Provide the (x, y) coordinate of the cell's center where the given text is located.  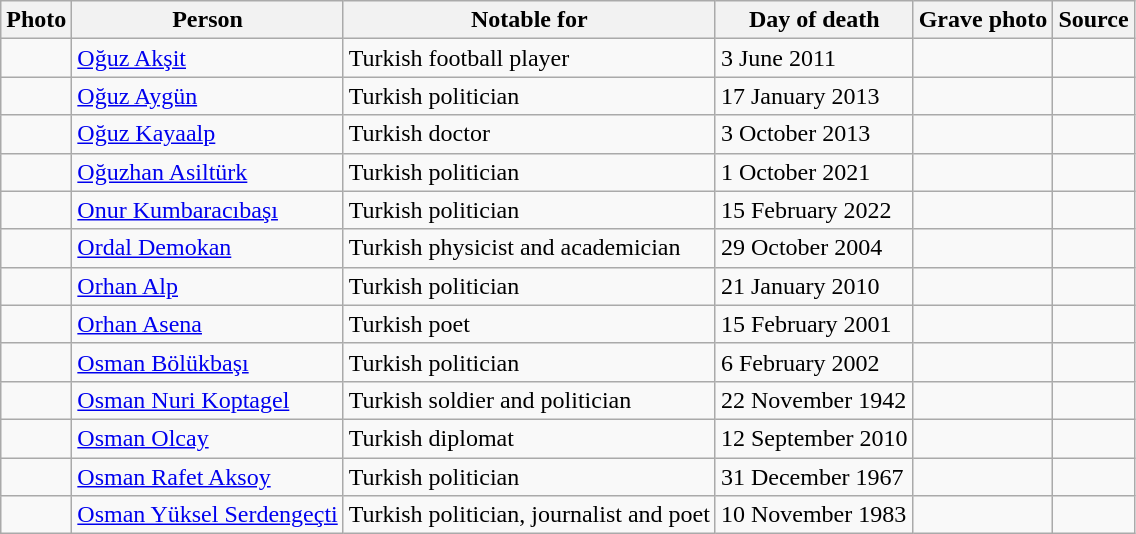
Photo (36, 20)
Osman Olcay (208, 438)
12 September 2010 (814, 438)
Turkish politician, journalist and poet (529, 515)
Oğuzhan Asiltürk (208, 172)
31 December 1967 (814, 477)
Oğuz Aygün (208, 96)
Osman Bölükbaşı (208, 362)
Orhan Asena (208, 324)
Osman Rafet Aksoy (208, 477)
10 November 1983 (814, 515)
Notable for (529, 20)
21 January 2010 (814, 286)
Turkish soldier and politician (529, 400)
3 June 2011 (814, 58)
15 February 2001 (814, 324)
6 February 2002 (814, 362)
Person (208, 20)
Osman Yüksel Serdengeçti (208, 515)
Grave photo (983, 20)
3 October 2013 (814, 134)
17 January 2013 (814, 96)
Orhan Alp (208, 286)
Turkish doctor (529, 134)
Osman Nuri Koptagel (208, 400)
Day of death (814, 20)
Oğuz Akşit (208, 58)
Onur Kumbaracıbaşı (208, 210)
Turkish poet (529, 324)
15 February 2022 (814, 210)
Turkish football player (529, 58)
Source (1094, 20)
29 October 2004 (814, 248)
Turkish physicist and academician (529, 248)
Oğuz Kayaalp (208, 134)
1 October 2021 (814, 172)
22 November 1942 (814, 400)
Turkish diplomat (529, 438)
Ordal Demokan (208, 248)
